Locate the cell with the specified text and output its [X, Y] center coordinate. 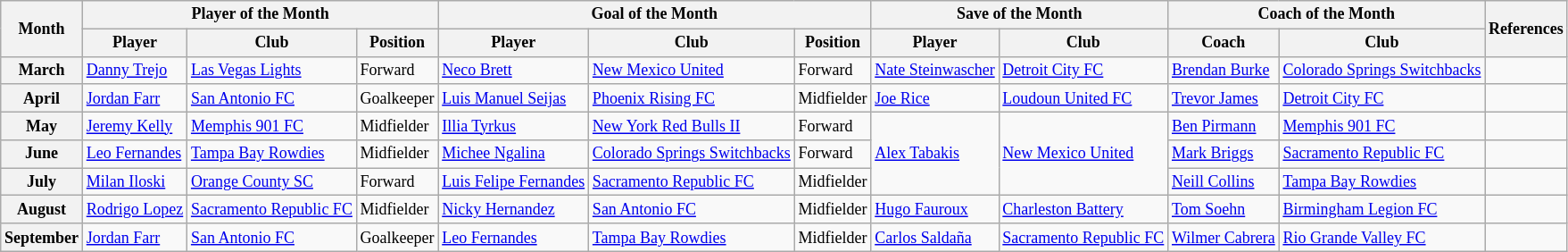
Charleston Battery [1083, 209]
May [42, 125]
Phoenix Rising FC [693, 98]
Jeremy Kelly [134, 125]
Wilmer Cabrera [1224, 238]
References [1526, 29]
New York Red Bulls II [693, 125]
Carlos Saldaña [935, 238]
Birmingham Legion FC [1381, 209]
Michee Ngalina [514, 154]
Player of the Month [260, 14]
Goal of the Month [655, 14]
Brendan Burke [1224, 70]
April [42, 98]
July [42, 182]
August [42, 209]
Trevor James [1224, 98]
Milan Iloski [134, 182]
September [42, 238]
June [42, 154]
Luis Felipe Fernandes [514, 182]
Neill Collins [1224, 182]
Coach of the Month [1326, 14]
Nicky Hernandez [514, 209]
Save of the Month [1019, 14]
Rodrigo Lopez [134, 209]
March [42, 70]
Nate Steinwascher [935, 70]
Ben Pirmann [1224, 125]
Loudoun United FC [1083, 98]
Illia Tyrkus [514, 125]
Luis Manuel Seijas [514, 98]
Alex Tabakis [935, 154]
Joe Rice [935, 98]
Las Vegas Lights [272, 70]
Tom Soehn [1224, 209]
Mark Briggs [1224, 154]
Coach [1224, 43]
Orange County SC [272, 182]
Month [42, 29]
Neco Brett [514, 70]
Danny Trejo [134, 70]
Hugo Fauroux [935, 209]
Rio Grande Valley FC [1381, 238]
